Find where the given text appears and provide that cell's center as (X, Y) coordinate. 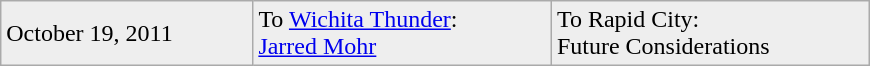
October 19, 2011 (127, 34)
To Rapid City:Future Considerations (710, 34)
To Wichita Thunder:Jarred Mohr (402, 34)
